Capture the cell that displays the provided text and extract its (x, y) central coordinate. 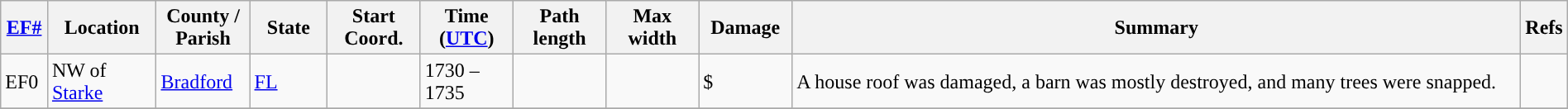
State (289, 28)
Location (102, 28)
1730 – 1735 (466, 81)
Max width (653, 28)
A house roof was damaged, a barn was mostly destroyed, and many trees were snapped. (1156, 81)
Bradford (203, 81)
Time (UTC) (466, 28)
Damage (746, 28)
$ (746, 81)
Summary (1156, 28)
FL (289, 81)
EF0 (25, 81)
Refs (1545, 28)
County / Parish (203, 28)
EF# (25, 28)
Start Coord. (374, 28)
NW of Starke (102, 81)
Path length (559, 28)
